Determine the (x, y) coordinate at the center of the cell enclosing the given text.  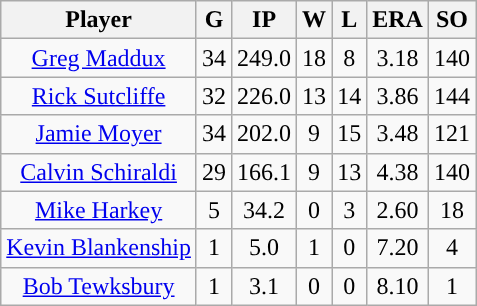
144 (452, 96)
3.48 (398, 134)
G (214, 20)
2.60 (398, 210)
3.18 (398, 58)
L (350, 20)
8 (350, 58)
14 (350, 96)
226.0 (264, 96)
Player (99, 20)
SO (452, 20)
IP (264, 20)
Bob Tewksbury (99, 286)
121 (452, 134)
Calvin Schiraldi (99, 172)
29 (214, 172)
5.0 (264, 248)
249.0 (264, 58)
7.20 (398, 248)
Greg Maddux (99, 58)
ERA (398, 20)
3 (350, 210)
15 (350, 134)
Rick Sutcliffe (99, 96)
32 (214, 96)
W (314, 20)
34.2 (264, 210)
Kevin Blankenship (99, 248)
4 (452, 248)
4.38 (398, 172)
Jamie Moyer (99, 134)
166.1 (264, 172)
5 (214, 210)
202.0 (264, 134)
3.86 (398, 96)
3.1 (264, 286)
8.10 (398, 286)
Mike Harkey (99, 210)
